Return (X, Y) of the center of cell containing provided text 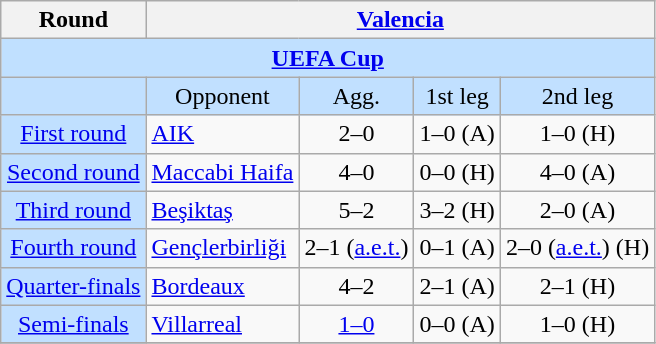
Agg. (356, 96)
Fourth round (74, 248)
Beşiktaş (222, 210)
2–0 (a.e.t.) (H) (577, 248)
5–2 (356, 210)
First round (74, 134)
1st leg (457, 96)
4–0 (356, 172)
Quarter-finals (74, 286)
AIK (222, 134)
Villarreal (222, 324)
0–0 (A) (457, 324)
3–2 (H) (457, 210)
0–1 (A) (457, 248)
1–0 (356, 324)
Third round (74, 210)
Semi-finals (74, 324)
Round (74, 20)
2–0 (A) (577, 210)
Second round (74, 172)
4–0 (A) (577, 172)
4–2 (356, 286)
Bordeaux (222, 286)
Valencia (400, 20)
2–1 (a.e.t.) (356, 248)
0–0 (H) (457, 172)
1–0 (A) (457, 134)
Gençlerbirliği (222, 248)
UEFA Cup (328, 58)
Opponent (222, 96)
2–1 (H) (577, 286)
2–1 (A) (457, 286)
2nd leg (577, 96)
2–0 (356, 134)
Maccabi Haifa (222, 172)
